For the text-containing cell, return its midpoint in (x, y) coordinate format. 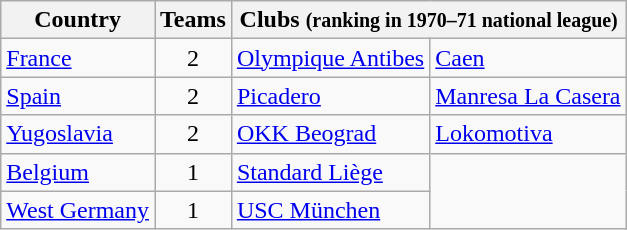
Manresa La Casera (528, 96)
USC München (330, 210)
Teams (192, 20)
Spain (78, 96)
OKK Beograd (330, 134)
Picadero (330, 96)
Standard Liège (330, 172)
Yugoslavia (78, 134)
Belgium (78, 172)
West Germany (78, 210)
Lokomotiva (528, 134)
France (78, 58)
Caen (528, 58)
Clubs (ranking in 1970–71 national league) (428, 20)
Olympique Antibes (330, 58)
Country (78, 20)
